Determine the (X, Y) coordinate at the center of the cell enclosing the given text.  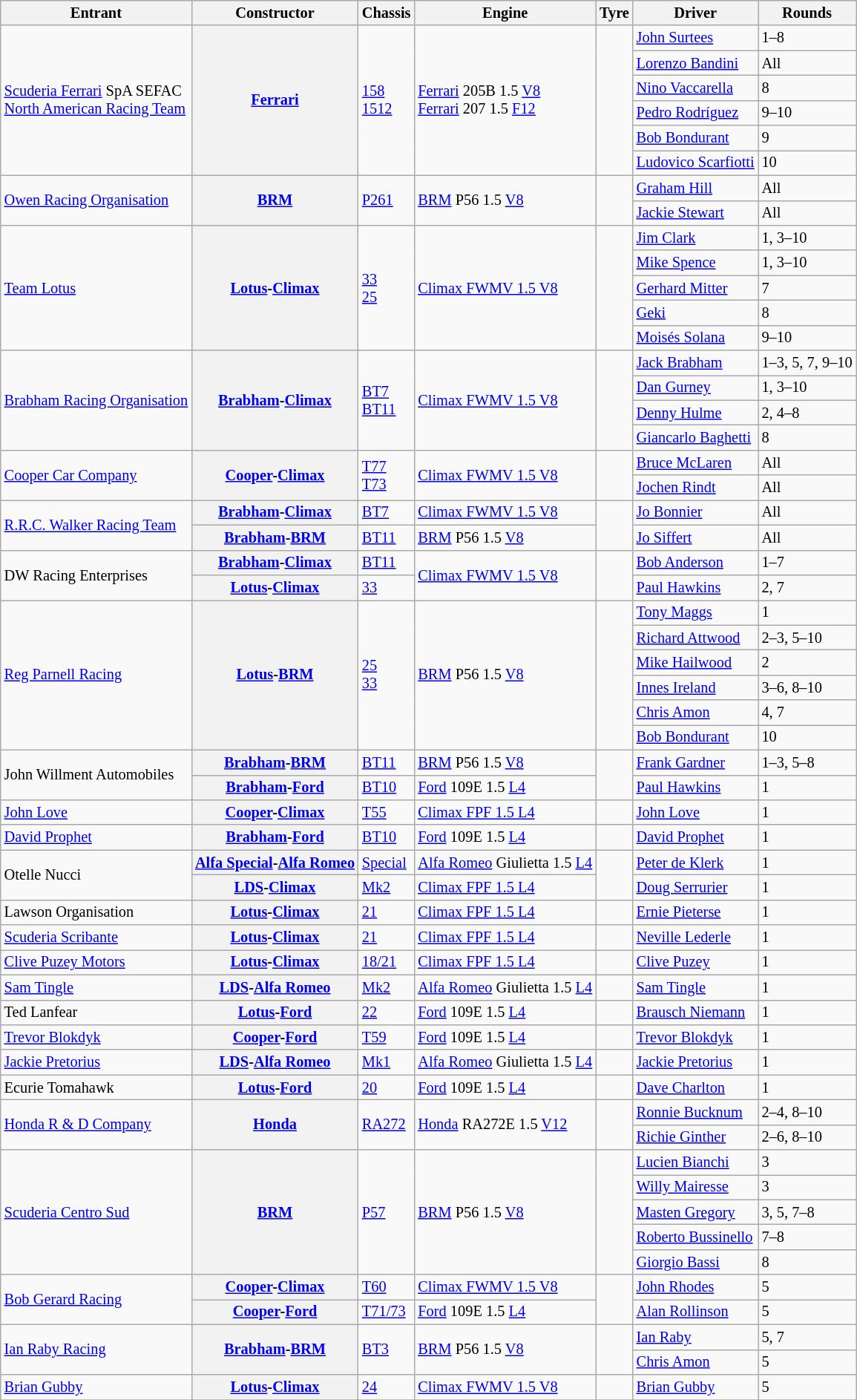
Bruce McLaren (696, 462)
Alan Rollinson (696, 1312)
Pedro Rodríguez (696, 113)
John Surtees (696, 38)
Honda RA272E 1.5 V12 (505, 1124)
Clive Puzey (696, 962)
DW Racing Enterprises (96, 575)
Owen Racing Organisation (96, 200)
Alfa Special-Alfa Romeo (275, 863)
BT7 (386, 512)
Ferrari (275, 100)
Chassis (386, 13)
LDS-Climax (275, 887)
Driver (696, 13)
4, 7 (807, 713)
Willy Mairesse (696, 1187)
Entrant (96, 13)
Mk1 (386, 1062)
Brabham Racing Organisation (96, 401)
P57 (386, 1212)
Geki (696, 313)
1–7 (807, 563)
24 (386, 1387)
Mike Spence (696, 263)
Lotus-BRM (275, 675)
Graham Hill (696, 188)
Ernie Pieterse (696, 912)
Lawson Organisation (96, 912)
Rounds (807, 13)
1–3, 5, 7, 9–10 (807, 363)
7 (807, 288)
Honda R & D Company (96, 1124)
3–6, 8–10 (807, 687)
Ecurie Tomahawk (96, 1087)
T55 (386, 812)
Lucien Bianchi (696, 1162)
T77T73 (386, 475)
2 (807, 662)
Giancarlo Baghetti (696, 437)
Masten Gregory (696, 1212)
20 (386, 1087)
Clive Puzey Motors (96, 962)
Ian Raby (696, 1337)
Mike Hailwood (696, 662)
2, 7 (807, 587)
Richard Attwood (696, 638)
Lorenzo Bandini (696, 63)
9 (807, 138)
Giorgio Bassi (696, 1262)
Jack Brabham (696, 363)
Ronnie Bucknum (696, 1112)
T71/73 (386, 1312)
2–3, 5–10 (807, 638)
18/21 (386, 962)
3, 5, 7–8 (807, 1212)
22 (386, 1013)
RA272 (386, 1124)
1–3, 5–8 (807, 762)
R.R.C. Walker Racing Team (96, 524)
Roberto Bussinello (696, 1237)
Tyre (614, 13)
P261 (386, 200)
Reg Parnell Racing (96, 675)
1581512 (386, 100)
Richie Ginther (696, 1137)
Scuderia Ferrari SpA SEFAC North American Racing Team (96, 100)
Dan Gurney (696, 387)
Frank Gardner (696, 762)
2–6, 8–10 (807, 1137)
Ted Lanfear (96, 1013)
Neville Lederle (696, 938)
Jo Siffert (696, 537)
33 (386, 587)
Ludovico Scarfiotti (696, 163)
John Willment Automobiles (96, 775)
Moisés Solana (696, 338)
Scuderia Centro Sud (96, 1212)
Special (386, 863)
Tony Maggs (696, 612)
Otelle Nucci (96, 874)
2, 4–8 (807, 413)
7–8 (807, 1237)
Ian Raby Racing (96, 1350)
Brausch Niemann (696, 1013)
2533 (386, 675)
BT3 (386, 1350)
Dave Charlton (696, 1087)
Constructor (275, 13)
Nino Vaccarella (696, 88)
John Rhodes (696, 1287)
Team Lotus (96, 287)
Ferrari 205B 1.5 V8Ferrari 207 1.5 F12 (505, 100)
Doug Serrurier (696, 887)
Jim Clark (696, 238)
Innes Ireland (696, 687)
BT7BT11 (386, 401)
Jochen Rindt (696, 488)
Peter de Klerk (696, 863)
Denny Hulme (696, 413)
Cooper Car Company (96, 475)
2–4, 8–10 (807, 1112)
Bob Gerard Racing (96, 1299)
Jackie Stewart (696, 213)
5, 7 (807, 1337)
Honda (275, 1124)
T60 (386, 1287)
Engine (505, 13)
3325 (386, 287)
Bob Anderson (696, 563)
Jo Bonnier (696, 512)
1–8 (807, 38)
Scuderia Scribante (96, 938)
Gerhard Mitter (696, 288)
T59 (386, 1037)
